From the cell containing the given text, extract its center point as (x, y) coordinate. 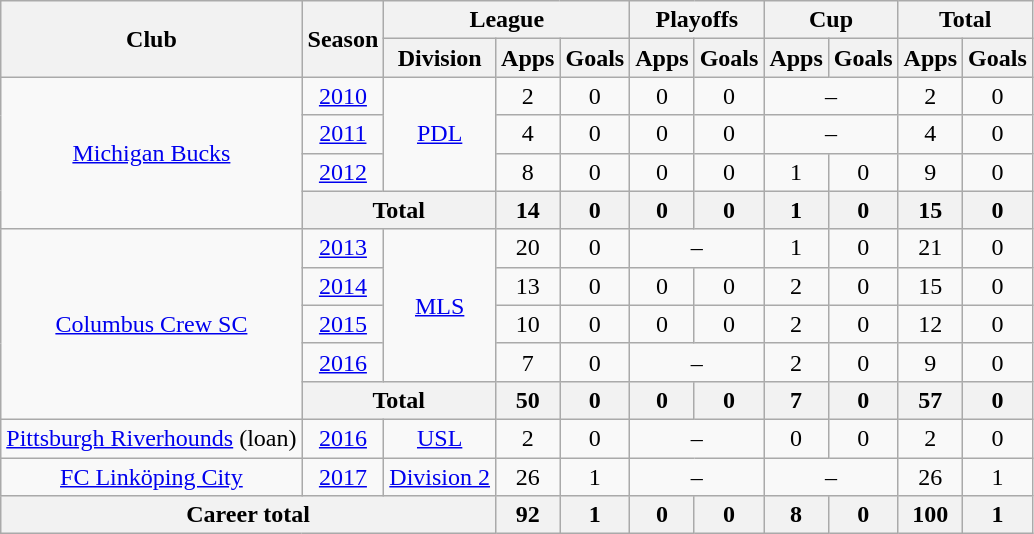
92 (528, 515)
Career total (248, 515)
2014 (343, 286)
2017 (343, 477)
Season (343, 39)
12 (930, 324)
Cup (831, 20)
2012 (343, 172)
14 (528, 210)
21 (930, 248)
FC Linköping City (152, 477)
2010 (343, 96)
20 (528, 248)
100 (930, 515)
MLS (440, 305)
Pittsburgh Riverhounds (loan) (152, 438)
Division 2 (440, 477)
PDL (440, 134)
USL (440, 438)
50 (528, 400)
Columbus Crew SC (152, 324)
10 (528, 324)
Michigan Bucks (152, 153)
2011 (343, 134)
57 (930, 400)
13 (528, 286)
Division (440, 58)
Playoffs (697, 20)
League (507, 20)
Club (152, 39)
2013 (343, 248)
2015 (343, 324)
